Scan for the cell matching the given text and deliver its [x, y] coordinate at center. 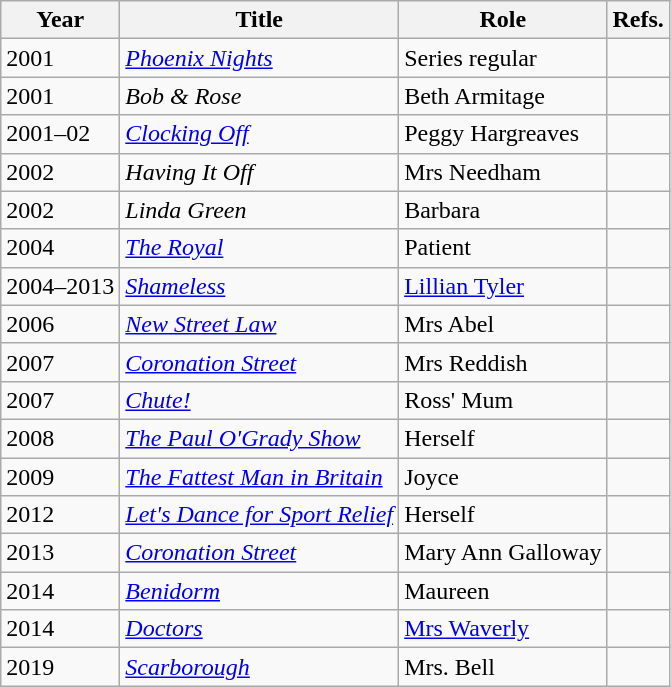
2006 [60, 324]
2019 [60, 667]
Benidorm [260, 591]
Bob & Rose [260, 96]
2008 [60, 438]
Joyce [503, 477]
Refs. [638, 20]
Shameless [260, 286]
Scarborough [260, 667]
New Street Law [260, 324]
Peggy Hargreaves [503, 134]
Linda Green [260, 210]
Patient [503, 248]
The Fattest Man in Britain [260, 477]
Beth Armitage [503, 96]
Mary Ann Galloway [503, 553]
Phoenix Nights [260, 58]
2013 [60, 553]
Title [260, 20]
The Royal [260, 248]
Mrs. Bell [503, 667]
2009 [60, 477]
Year [60, 20]
Doctors [260, 629]
Lillian Tyler [503, 286]
2004 [60, 248]
Mrs Abel [503, 324]
Ross' Mum [503, 400]
Series regular [503, 58]
2012 [60, 515]
Mrs Waverly [503, 629]
Having It Off [260, 172]
Let's Dance for Sport Relief [260, 515]
Clocking Off [260, 134]
Mrs Needham [503, 172]
Role [503, 20]
Mrs Reddish [503, 362]
2001–02 [60, 134]
The Paul O'Grady Show [260, 438]
2004–2013 [60, 286]
Maureen [503, 591]
Barbara [503, 210]
Chute! [260, 400]
